Return (x, y) of the center of cell containing provided text 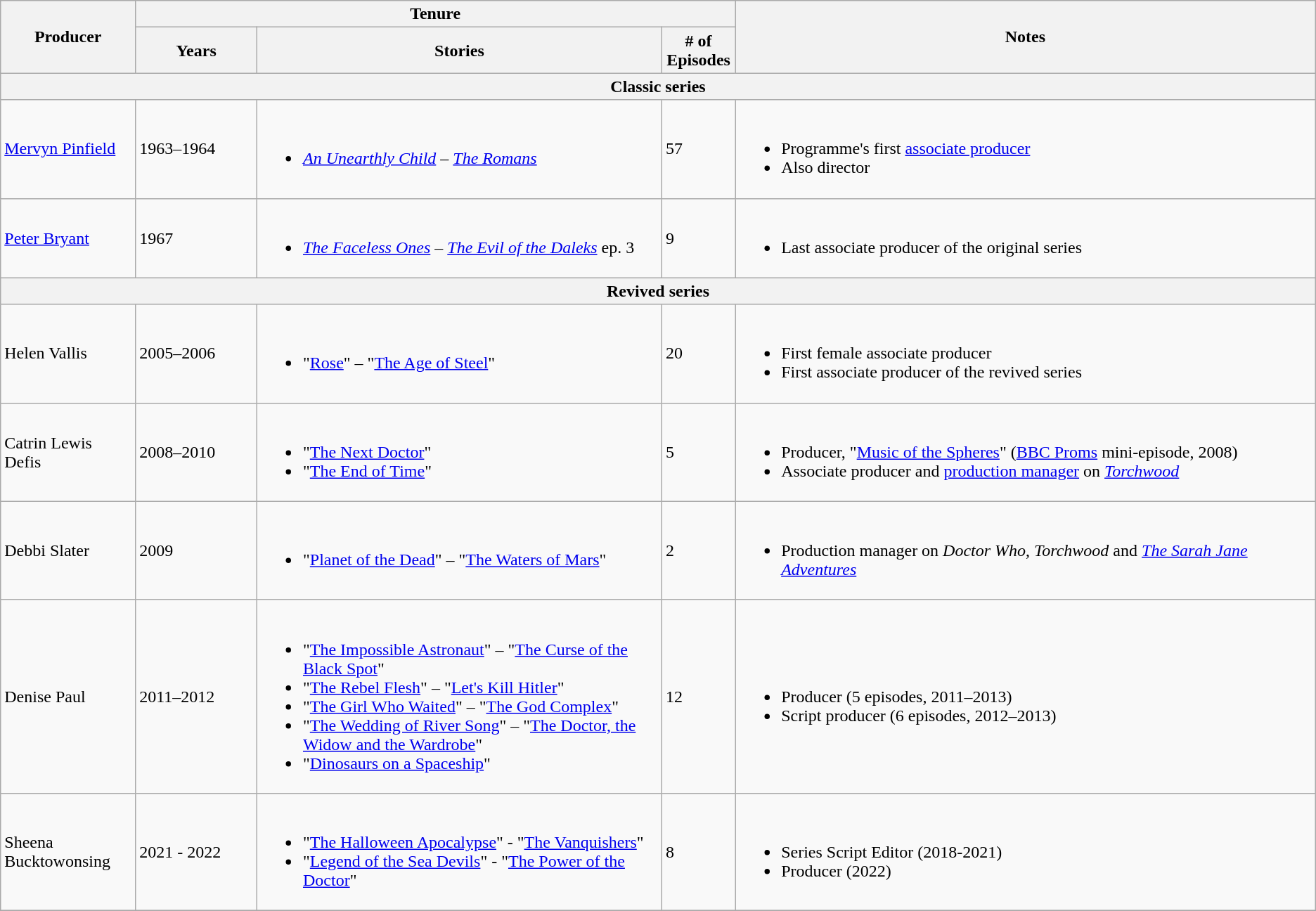
Series Script Editor (2018-2021)Producer (2022) (1026, 852)
2021 - 2022 (197, 852)
2005–2006 (197, 354)
Denise Paul (68, 696)
The Faceless Ones – The Evil of the Daleks ep. 3 (459, 238)
Mervyn Pinfield (68, 149)
"Planet of the Dead" – "The Waters of Mars" (459, 550)
2009 (197, 550)
An Unearthly Child – The Romans (459, 149)
5 (698, 452)
12 (698, 696)
Producer (5 episodes, 2011–2013)Script producer (6 episodes, 2012–2013) (1026, 696)
Debbi Slater (68, 550)
Peter Bryant (68, 238)
Revived series (658, 291)
2011–2012 (197, 696)
"The Next Doctor""The End of Time" (459, 452)
Producer (68, 37)
Production manager on Doctor Who, Torchwood and The Sarah Jane Adventures (1026, 550)
Programme's first associate producerAlso director (1026, 149)
20 (698, 354)
1963–1964 (197, 149)
1967 (197, 238)
Years (197, 51)
"The Halloween Apocalypse" - "The Vanquishers""Legend of the Sea Devils" - "The Power of the Doctor" (459, 852)
Helen Vallis (68, 354)
First female associate producerFirst associate producer of the revived series (1026, 354)
2008–2010 (197, 452)
Producer, "Music of the Spheres" (BBC Proms mini-episode, 2008)Associate producer and production manager on Torchwood (1026, 452)
Sheena Bucktowonsing (68, 852)
# of Episodes (698, 51)
57 (698, 149)
Catrin Lewis Defis (68, 452)
Stories (459, 51)
"Rose" – "The Age of Steel" (459, 354)
Classic series (658, 86)
2 (698, 550)
9 (698, 238)
Tenure (436, 14)
8 (698, 852)
Last associate producer of the original series (1026, 238)
Notes (1026, 37)
